From the cell containing the given text, extract its center point as (x, y) coordinate. 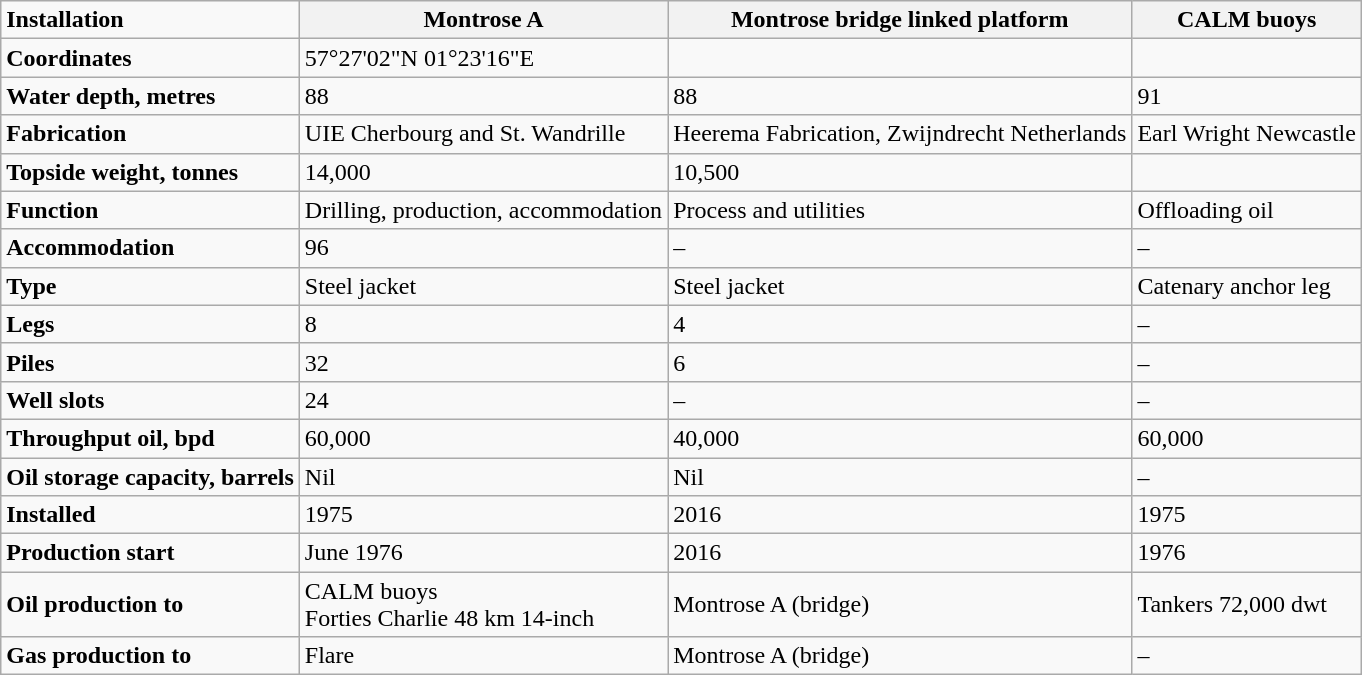
Gas production to (150, 656)
Water depth, metres (150, 96)
Fabrication (150, 134)
10,500 (900, 172)
Installed (150, 515)
Flare (483, 656)
Oil production to (150, 604)
91 (1247, 96)
Tankers 72,000 dwt (1247, 604)
Offloading oil (1247, 210)
96 (483, 248)
Oil storage capacity, barrels (150, 477)
Montrose A (483, 20)
Montrose bridge linked platform (900, 20)
Earl Wright Newcastle (1247, 134)
Topside weight, tonnes (150, 172)
Type (150, 286)
UIE Cherbourg and St. Wandrille (483, 134)
Function (150, 210)
Legs (150, 324)
Production start (150, 553)
Drilling, production, accommodation (483, 210)
Well slots (150, 400)
24 (483, 400)
Piles (150, 362)
Catenary anchor leg (1247, 286)
32 (483, 362)
8 (483, 324)
Accommodation (150, 248)
6 (900, 362)
1976 (1247, 553)
Installation (150, 20)
40,000 (900, 438)
CALM buoys (1247, 20)
14,000 (483, 172)
Coordinates (150, 58)
CALM buoysForties Charlie 48 km 14-inch (483, 604)
June 1976 (483, 553)
57°27'02"N 01°23'16"E (483, 58)
4 (900, 324)
Process and utilities (900, 210)
Throughput oil, bpd (150, 438)
Heerema Fabrication, Zwijndrecht Netherlands (900, 134)
